From the cell containing the given text, extract its center point as [x, y] coordinate. 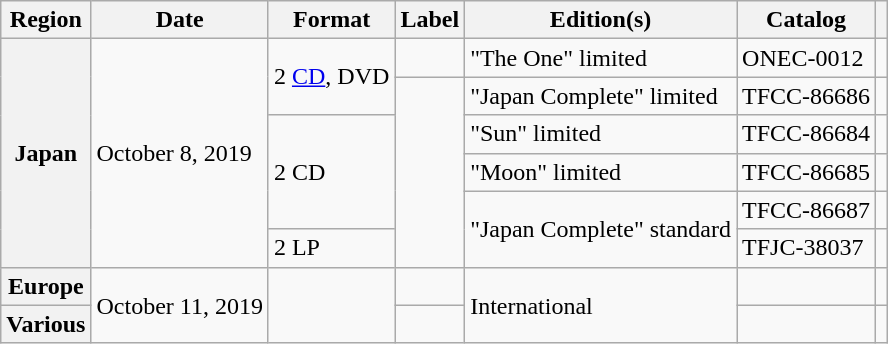
Various [46, 324]
2 CD [331, 172]
October 11, 2019 [180, 305]
"Sun" limited [601, 134]
Edition(s) [601, 20]
TFJC-38037 [806, 248]
"Moon" limited [601, 172]
Catalog [806, 20]
Format [331, 20]
Japan [46, 153]
"Japan Complete" limited [601, 96]
TFCC-86685 [806, 172]
Europe [46, 286]
Region [46, 20]
"Japan Complete" standard [601, 229]
"The One" limited [601, 58]
ONEC-0012 [806, 58]
Label [430, 20]
International [601, 305]
TFCC-86687 [806, 210]
TFCC-86684 [806, 134]
October 8, 2019 [180, 153]
2 LP [331, 248]
TFCC-86686 [806, 96]
Date [180, 20]
2 CD, DVD [331, 77]
